Extract the [x, y] coordinate from the center of the cell holding the provided text.  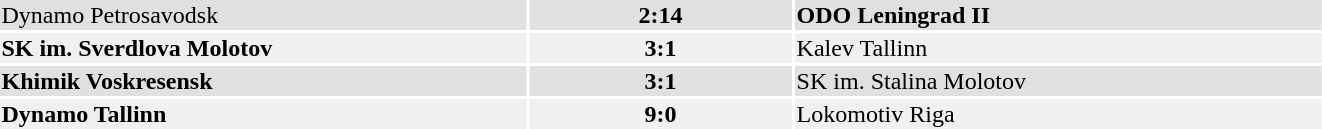
9:0 [660, 114]
Lokomotiv Riga [1058, 114]
SK im. Stalina Molotov [1058, 81]
SK im. Sverdlova Molotov [263, 48]
Khimik Voskresensk [263, 81]
2:14 [660, 15]
Dynamo Petrosavodsk [263, 15]
Kalev Tallinn [1058, 48]
Dynamo Tallinn [263, 114]
ODO Leningrad II [1058, 15]
